Output the [x, y] coordinate of the center of the cell containing the given text.  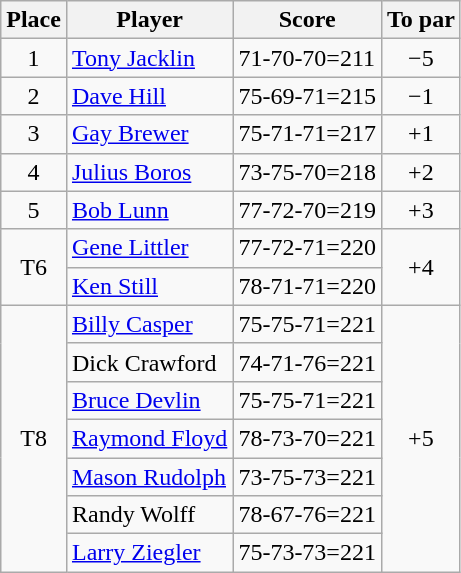
Billy Casper [149, 324]
5 [34, 210]
+2 [420, 172]
Gene Littler [149, 248]
Dave Hill [149, 96]
73-75-73=221 [308, 477]
Score [308, 20]
71-70-70=211 [308, 58]
Ken Still [149, 286]
+1 [420, 134]
Larry Ziegler [149, 553]
2 [34, 96]
78-73-70=221 [308, 438]
−1 [420, 96]
74-71-76=221 [308, 362]
78-67-76=221 [308, 515]
Player [149, 20]
75-69-71=215 [308, 96]
Randy Wolff [149, 515]
1 [34, 58]
Julius Boros [149, 172]
Bruce Devlin [149, 400]
+4 [420, 267]
T8 [34, 438]
+3 [420, 210]
Dick Crawford [149, 362]
75-73-73=221 [308, 553]
Tony Jacklin [149, 58]
T6 [34, 267]
78-71-71=220 [308, 286]
73-75-70=218 [308, 172]
77-72-70=219 [308, 210]
Gay Brewer [149, 134]
Mason Rudolph [149, 477]
Raymond Floyd [149, 438]
3 [34, 134]
4 [34, 172]
+5 [420, 438]
To par [420, 20]
Bob Lunn [149, 210]
−5 [420, 58]
75-71-71=217 [308, 134]
77-72-71=220 [308, 248]
Place [34, 20]
